Scan for the cell matching the given text and deliver its [x, y] coordinate at center. 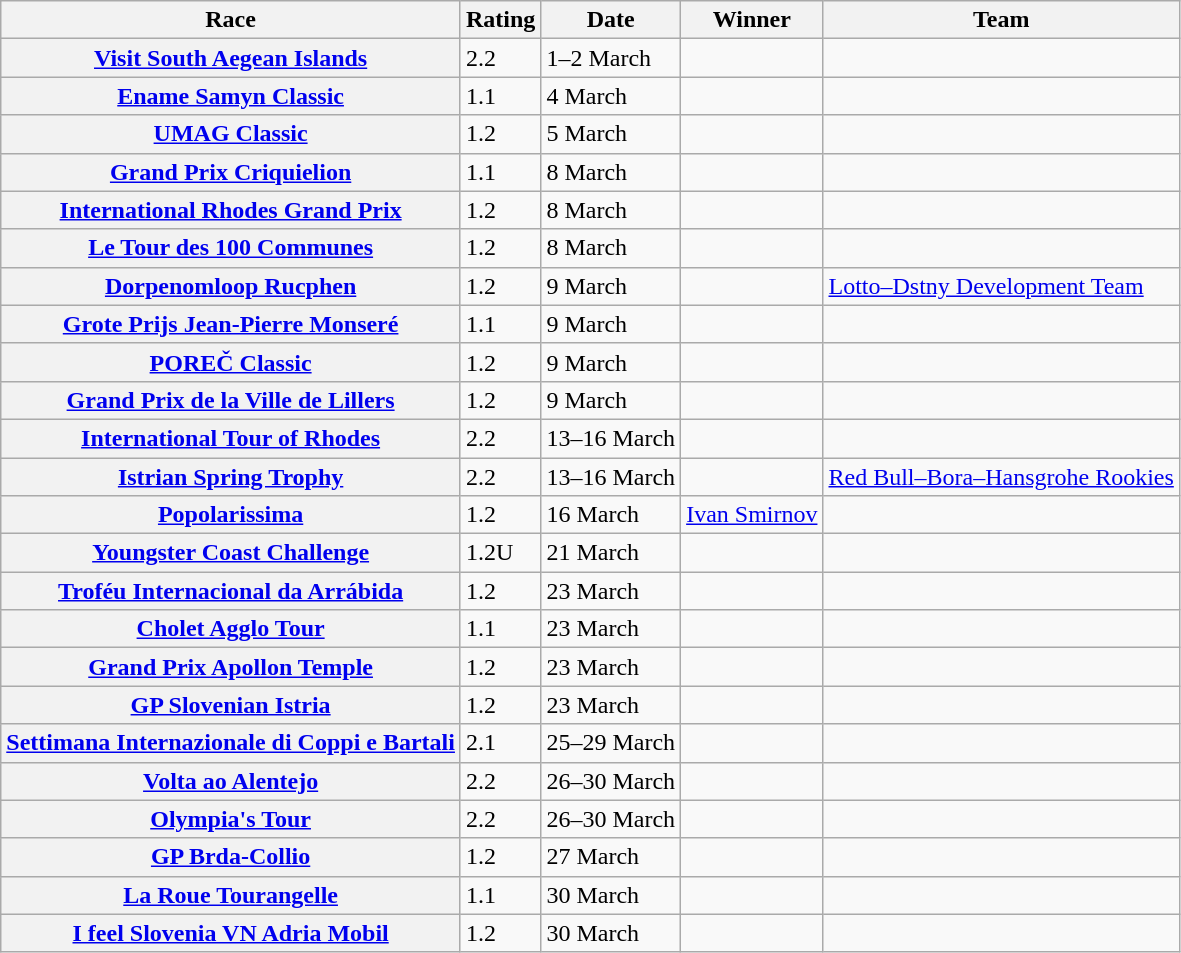
GP Brda-Collio [231, 857]
27 March [611, 857]
Popolarissima [231, 515]
Rating [500, 20]
16 March [611, 515]
Race [231, 20]
Grand Prix Criquielion [231, 172]
2.1 [500, 743]
Istrian Spring Trophy [231, 477]
Olympia's Tour [231, 819]
Grand Prix Apollon Temple [231, 667]
Winner [752, 20]
Dorpenomloop Rucphen [231, 286]
Date [611, 20]
I feel Slovenia VN Adria Mobil [231, 933]
Lotto–Dstny Development Team [1001, 286]
Le Tour des 100 Communes [231, 248]
5 March [611, 134]
Team [1001, 20]
Volta ao Alentejo [231, 781]
International Rhodes Grand Prix [231, 210]
1–2 March [611, 58]
Visit South Aegean Islands [231, 58]
Ivan Smirnov [752, 515]
25–29 March [611, 743]
21 March [611, 553]
POREČ Classic [231, 362]
Youngster Coast Challenge [231, 553]
Ename Samyn Classic [231, 96]
1.2U [500, 553]
4 March [611, 96]
Red Bull–Bora–Hansgrohe Rookies [1001, 477]
Grote Prijs Jean-Pierre Monseré [231, 324]
Troféu Internacional da Arrábida [231, 591]
La Roue Tourangelle [231, 895]
Grand Prix de la Ville de Lillers [231, 400]
International Tour of Rhodes [231, 438]
GP Slovenian Istria [231, 705]
Cholet Agglo Tour [231, 629]
Settimana Internazionale di Coppi e Bartali [231, 743]
UMAG Classic [231, 134]
